Search for the cell housing the specified text and yield its [x, y] center coordinate. 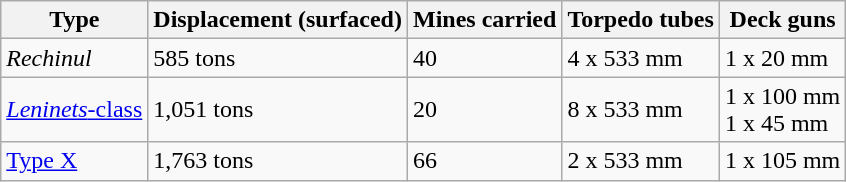
Torpedo tubes [641, 20]
20 [484, 110]
Leninets-class [74, 110]
1 x 20 mm [782, 58]
Type [74, 20]
585 tons [278, 58]
Rechinul [74, 58]
Type X [74, 161]
40 [484, 58]
66 [484, 161]
4 x 533 mm [641, 58]
2 x 533 mm [641, 161]
1,051 tons [278, 110]
Mines carried [484, 20]
1 x 100 mm1 x 45 mm [782, 110]
Deck guns [782, 20]
Displacement (surfaced) [278, 20]
1,763 tons [278, 161]
8 x 533 mm [641, 110]
1 x 105 mm [782, 161]
